Search for the cell housing the specified text and yield its [x, y] center coordinate. 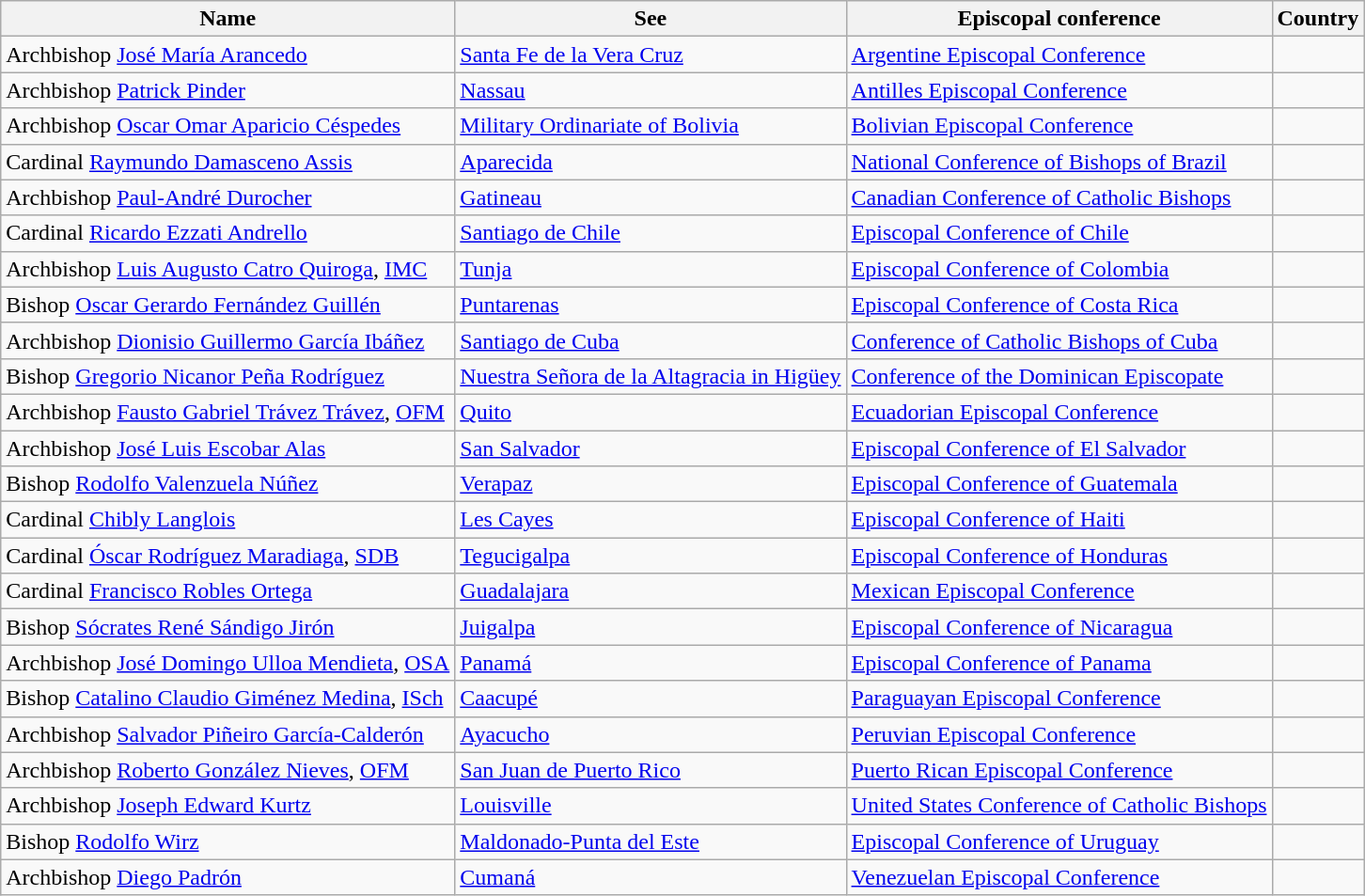
Antilles Episcopal Conference [1059, 90]
Gatineau [651, 197]
Bishop Rodolfo Wirz [227, 841]
Bishop Gregorio Nicanor Peña Rodríguez [227, 376]
Ecuadorian Episcopal Conference [1059, 412]
Les Cayes [651, 520]
Venezuelan Episcopal Conference [1059, 877]
Puntarenas [651, 305]
Bishop Sócrates René Sándigo Jirón [227, 627]
Mexican Episcopal Conference [1059, 591]
Conference of Catholic Bishops of Cuba [1059, 340]
Nuestra Señora de la Altagracia in Higüey [651, 376]
Episcopal Conference of Panama [1059, 663]
Quito [651, 412]
Episcopal Conference of Guatemala [1059, 484]
Archbishop Joseph Edward Kurtz [227, 806]
Archbishop José María Arancedo [227, 55]
Panamá [651, 663]
Episcopal Conference of Chile [1059, 233]
Archbishop Dionisio Guillermo García Ibáñez [227, 340]
Archbishop Diego Padrón [227, 877]
National Conference of Bishops of Brazil [1059, 162]
Louisville [651, 806]
Nassau [651, 90]
Episcopal Conference of Haiti [1059, 520]
Archbishop José Domingo Ulloa Mendieta, OSA [227, 663]
Conference of the Dominican Episcopate [1059, 376]
Episcopal Conference of Colombia [1059, 269]
Name [227, 19]
Aparecida [651, 162]
Archbishop Salvador Piñeiro García-Calderón [227, 734]
Santiago de Cuba [651, 340]
Argentine Episcopal Conference [1059, 55]
Bishop Oscar Gerardo Fernández Guillén [227, 305]
Archbishop Luis Augusto Catro Quiroga, IMC [227, 269]
Cardinal Raymundo Damasceno Assis [227, 162]
Archbishop Roberto González Nieves, OFM [227, 770]
Archbishop Paul-André Durocher [227, 197]
Tunja [651, 269]
Caacupé [651, 699]
Archbishop Fausto Gabriel Trávez Trávez, OFM [227, 412]
Bishop Catalino Claudio Giménez Medina, ISch [227, 699]
Bolivian Episcopal Conference [1059, 126]
Archbishop Patrick Pinder [227, 90]
Verapaz [651, 484]
Episcopal conference [1059, 19]
Military Ordinariate of Bolivia [651, 126]
Ayacucho [651, 734]
San Juan de Puerto Rico [651, 770]
Peruvian Episcopal Conference [1059, 734]
Maldonado-Punta del Este [651, 841]
Cardinal Óscar Rodríguez Maradiaga, SDB [227, 556]
Cardinal Chibly Langlois [227, 520]
Episcopal Conference of El Salvador [1059, 448]
Santa Fe de la Vera Cruz [651, 55]
Cardinal Francisco Robles Ortega [227, 591]
Country [1318, 19]
Episcopal Conference of Honduras [1059, 556]
Archbishop José Luis Escobar Alas [227, 448]
Episcopal Conference of Nicaragua [1059, 627]
Paraguayan Episcopal Conference [1059, 699]
Bishop Rodolfo Valenzuela Núñez [227, 484]
Archbishop Oscar Omar Aparicio Céspedes [227, 126]
Puerto Rican Episcopal Conference [1059, 770]
Episcopal Conference of Costa Rica [1059, 305]
Cardinal Ricardo Ezzati Andrello [227, 233]
Tegucigalpa [651, 556]
Episcopal Conference of Uruguay [1059, 841]
See [651, 19]
San Salvador [651, 448]
Guadalajara [651, 591]
United States Conference of Catholic Bishops [1059, 806]
Santiago de Chile [651, 233]
Juigalpa [651, 627]
Cumaná [651, 877]
Canadian Conference of Catholic Bishops [1059, 197]
